Scan for the cell matching the given text and deliver its [X, Y] coordinate at center. 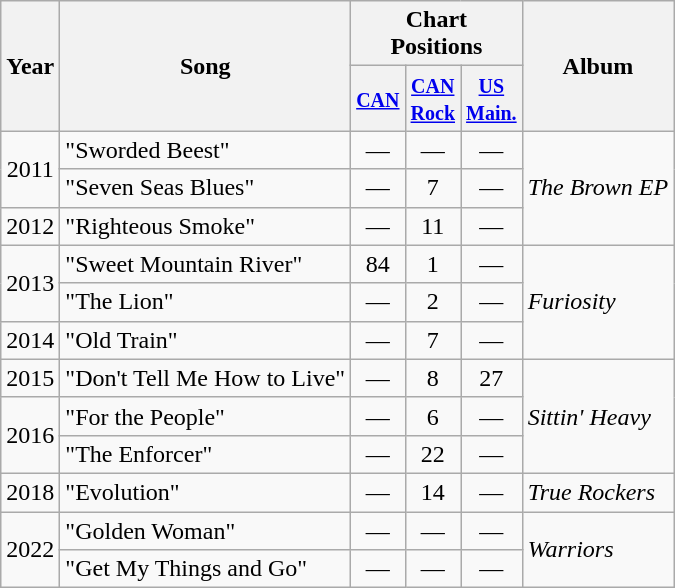
"For the People" [206, 416]
True Rockers [598, 492]
8 [433, 378]
"Righteous Smoke" [206, 226]
"Sweet Mountain River" [206, 264]
"The Lion" [206, 302]
2011 [30, 169]
Furiosity [598, 302]
2014 [30, 340]
6 [433, 416]
The Brown EP [598, 188]
22 [433, 454]
11 [433, 226]
Album [598, 66]
2018 [30, 492]
ChartPositions [437, 34]
Warriors [598, 550]
CANRock [433, 98]
"The Enforcer" [206, 454]
27 [492, 378]
CAN [378, 98]
"Seven Seas Blues" [206, 188]
2016 [30, 435]
Year [30, 66]
Sittin' Heavy [598, 416]
1 [433, 264]
"Evolution" [206, 492]
2013 [30, 283]
2015 [30, 378]
2012 [30, 226]
2022 [30, 550]
2 [433, 302]
14 [433, 492]
"Get My Things and Go" [206, 569]
"Old Train" [206, 340]
"Don't Tell Me How to Live" [206, 378]
84 [378, 264]
USMain. [492, 98]
Song [206, 66]
"Sworded Beest" [206, 150]
"Golden Woman" [206, 531]
